Provide the [X, Y] coordinate of the cell's center where the given text is located.  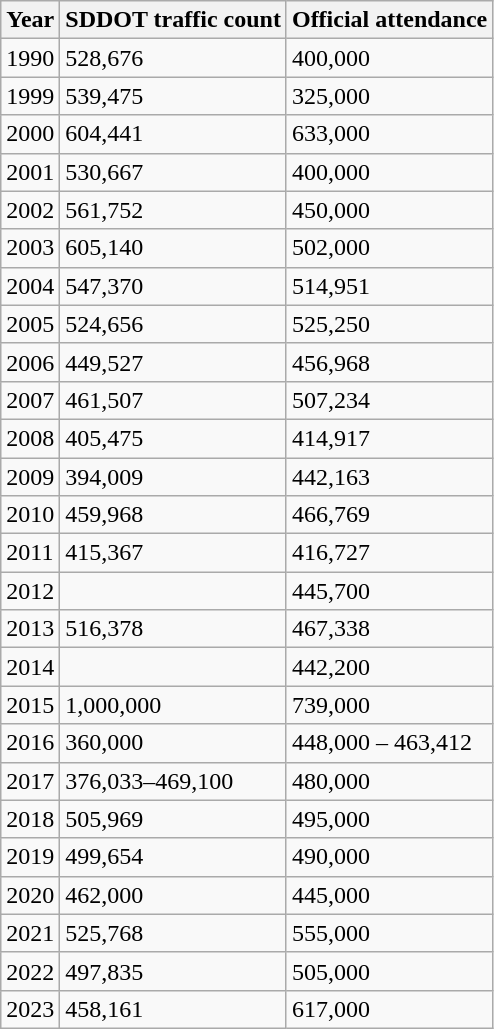
415,367 [174, 553]
461,507 [174, 400]
416,727 [389, 553]
442,163 [389, 477]
2007 [30, 400]
2016 [30, 743]
2002 [30, 210]
2015 [30, 705]
480,000 [389, 781]
604,441 [174, 134]
2020 [30, 895]
2000 [30, 134]
449,527 [174, 362]
405,475 [174, 438]
448,000 – 463,412 [389, 743]
450,000 [389, 210]
605,140 [174, 248]
1,000,000 [174, 705]
490,000 [389, 857]
539,475 [174, 96]
SDDOT traffic count [174, 20]
2005 [30, 324]
2008 [30, 438]
2001 [30, 172]
528,676 [174, 58]
505,000 [389, 971]
2014 [30, 667]
497,835 [174, 971]
442,200 [389, 667]
1990 [30, 58]
456,968 [389, 362]
2010 [30, 515]
458,161 [174, 1009]
2023 [30, 1009]
2004 [30, 286]
530,667 [174, 172]
2003 [30, 248]
2017 [30, 781]
Official attendance [389, 20]
555,000 [389, 933]
524,656 [174, 324]
2009 [30, 477]
505,969 [174, 819]
2012 [30, 591]
2019 [30, 857]
414,917 [389, 438]
Year [30, 20]
376,033–469,100 [174, 781]
2013 [30, 629]
1999 [30, 96]
547,370 [174, 286]
516,378 [174, 629]
445,700 [389, 591]
2006 [30, 362]
514,951 [389, 286]
462,000 [174, 895]
633,000 [389, 134]
495,000 [389, 819]
445,000 [389, 895]
2011 [30, 553]
394,009 [174, 477]
360,000 [174, 743]
467,338 [389, 629]
739,000 [389, 705]
525,768 [174, 933]
525,250 [389, 324]
466,769 [389, 515]
502,000 [389, 248]
2021 [30, 933]
617,000 [389, 1009]
561,752 [174, 210]
499,654 [174, 857]
507,234 [389, 400]
2018 [30, 819]
325,000 [389, 96]
2022 [30, 971]
459,968 [174, 515]
